Provide the [X, Y] coordinate of the cell's center where the given text is located.  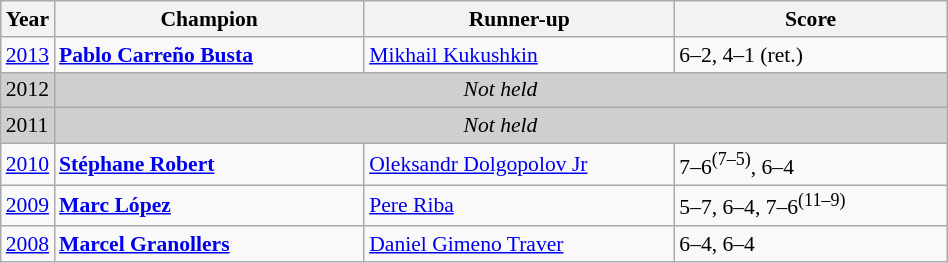
Daniel Gimeno Traver [519, 244]
Year [28, 19]
2009 [28, 206]
Runner-up [519, 19]
Oleksandr Dolgopolov Jr [519, 164]
6–4, 6–4 [810, 244]
2011 [28, 126]
2008 [28, 244]
2012 [28, 90]
2010 [28, 164]
Champion [209, 19]
5–7, 6–4, 7–6(11–9) [810, 206]
6–2, 4–1 (ret.) [810, 55]
7–6(7–5), 6–4 [810, 164]
Score [810, 19]
Pablo Carreño Busta [209, 55]
Mikhail Kukushkin [519, 55]
Marc López [209, 206]
Pere Riba [519, 206]
2013 [28, 55]
Stéphane Robert [209, 164]
Marcel Granollers [209, 244]
